Pinpoint the cell where the given text exists, returning its [x, y] midpoint coordinate. 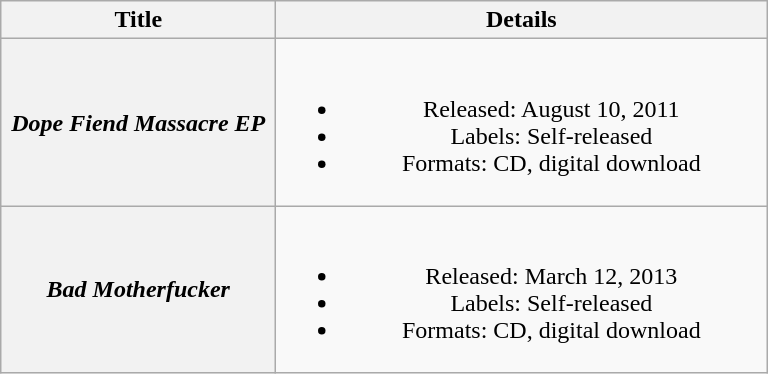
Dope Fiend Massacre EP [138, 122]
Bad Motherfucker [138, 290]
Details [522, 20]
Title [138, 20]
Released: August 10, 2011Labels: Self-releasedFormats: CD, digital download [522, 122]
Released: March 12, 2013Labels: Self-releasedFormats: CD, digital download [522, 290]
